Return the (X, Y) coordinate for the center point of the cell that contains the specified text.  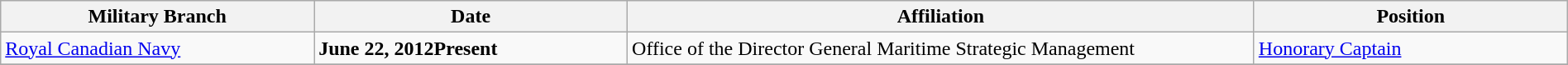
Affiliation (941, 17)
Honorary Captain (1411, 48)
Royal Canadian Navy (157, 48)
June 22, 2012Present (471, 48)
Date (471, 17)
Position (1411, 17)
Military Branch (157, 17)
Office of the Director General Maritime Strategic Management (941, 48)
